Return [X, Y] of the center of cell containing provided text 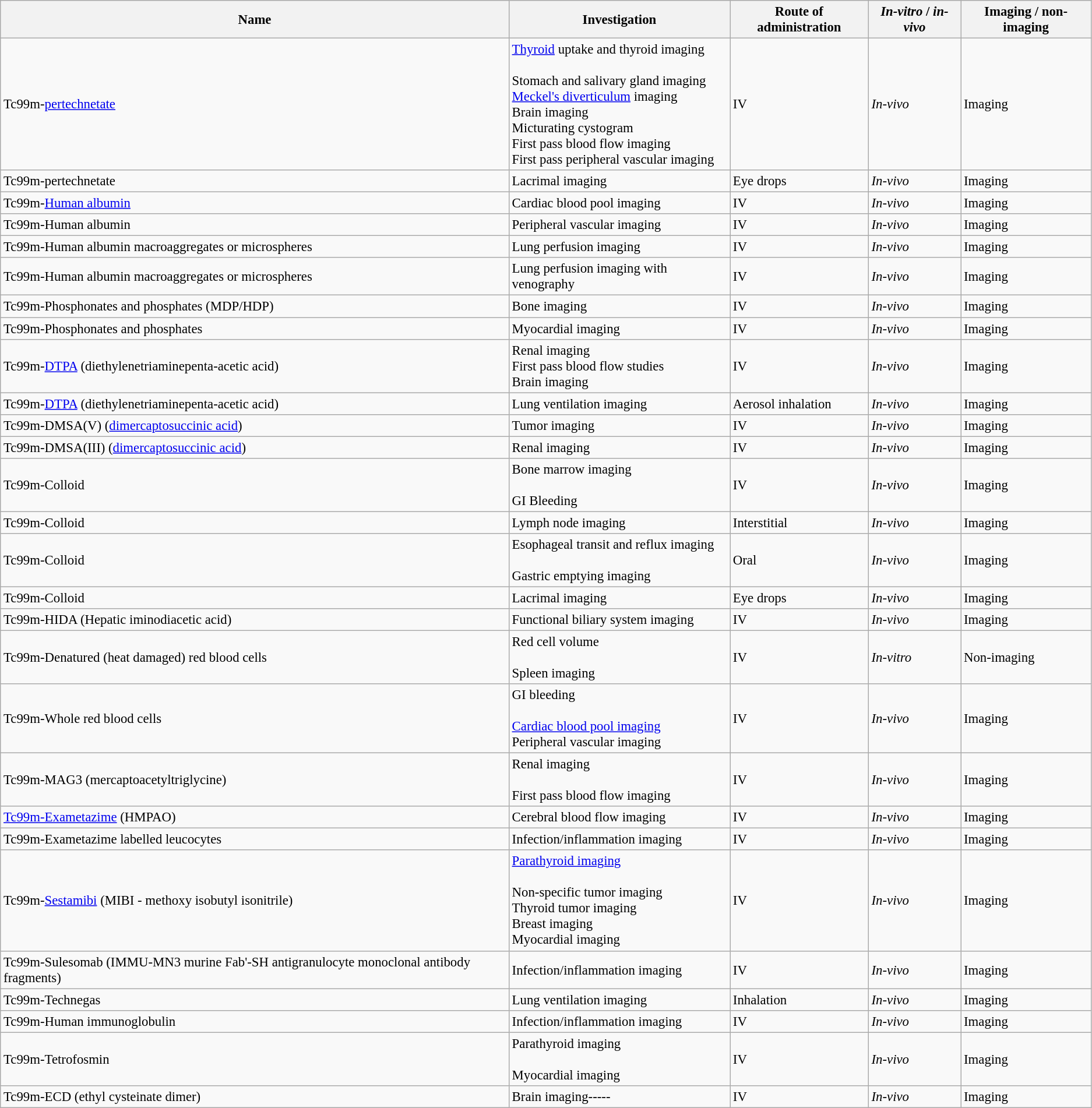
Myocardial imaging [619, 329]
Inhalation [799, 1000]
Parathyroid imagingMyocardial imaging [619, 1059]
In-vitro / in-vivo [915, 20]
Tc99m-Exametazime labelled leucocytes [255, 839]
Imaging / non-imaging [1026, 20]
Renal imagingFirst pass blood flow imaging [619, 780]
Tc99m-Tetrofosmin [255, 1059]
Bone marrow imagingGI Bleeding [619, 485]
Cerebral blood flow imaging [619, 817]
Brain imaging----- [619, 1097]
Tc99m-Phosphonates and phosphates (MDP/HDP) [255, 306]
Lymph node imaging [619, 523]
Tc99m-DMSA(III) (dimercaptosuccinic acid) [255, 447]
Functional biliary system imaging [619, 620]
Renal imaging [619, 447]
Lung perfusion imaging [619, 247]
Tumor imaging [619, 425]
Tc99m-Sulesomab (IMMU-MN3 murine Fab'-SH antigranulocyte monoclonal antibody fragments) [255, 969]
Tc99m-Phosphonates and phosphates [255, 329]
Tc99m-DMSA(V) (dimercaptosuccinic acid) [255, 425]
Tc99m-Sestamibi (MIBI - methoxy isobutyl isonitrile) [255, 901]
Tc99m-HIDA (Hepatic iminodiacetic acid) [255, 620]
Name [255, 20]
Tc99m-Exametazime (HMPAO) [255, 817]
Bone imaging [619, 306]
Investigation [619, 20]
Parathyroid imagingNon-specific tumor imaging Thyroid tumor imaging Breast imaging Myocardial imaging [619, 901]
Esophageal transit and reflux imagingGastric emptying imaging [619, 560]
Tc99m-Technegas [255, 1000]
Tc99m-Whole red blood cells [255, 719]
Renal imagingFirst pass blood flow studiesBrain imaging [619, 366]
Aerosol inhalation [799, 404]
Tc99m-Denatured (heat damaged) red blood cells [255, 658]
Peripheral vascular imaging [619, 225]
Tc99m-MAG3 (mercaptoacetyltriglycine) [255, 780]
GI bleedingCardiac blood pool imaging Peripheral vascular imaging [619, 719]
In-vitro [915, 658]
Tc99m-ECD (ethyl cysteinate dimer) [255, 1097]
Cardiac blood pool imaging [619, 203]
Red cell volumeSpleen imaging [619, 658]
Tc99m-Human immunoglobulin [255, 1021]
Route of administration [799, 20]
Oral [799, 560]
Non-imaging [1026, 658]
Lung perfusion imaging with venography [619, 276]
Interstitial [799, 523]
